Search for the cell housing the specified text and yield its [X, Y] center coordinate. 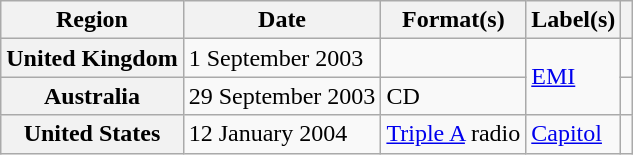
12 January 2004 [282, 134]
United Kingdom [92, 58]
Triple A radio [454, 134]
Date [282, 20]
CD [454, 96]
Australia [92, 96]
EMI [574, 77]
Capitol [574, 134]
Label(s) [574, 20]
United States [92, 134]
Format(s) [454, 20]
Region [92, 20]
1 September 2003 [282, 58]
29 September 2003 [282, 96]
